Capture the cell that displays the provided text and extract its [X, Y] central coordinate. 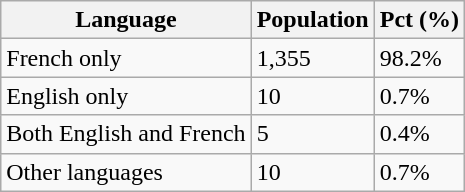
Language [126, 20]
French only [126, 58]
98.2% [419, 58]
1,355 [312, 58]
English only [126, 96]
5 [312, 134]
0.4% [419, 134]
Pct (%) [419, 20]
Other languages [126, 172]
Both English and French [126, 134]
Population [312, 20]
